Scan for the cell matching the given text and deliver its (X, Y) coordinate at center. 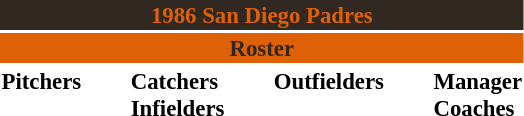
1986 San Diego Padres (262, 15)
Roster (262, 48)
